From the cell containing the given text, extract its center point as [X, Y] coordinate. 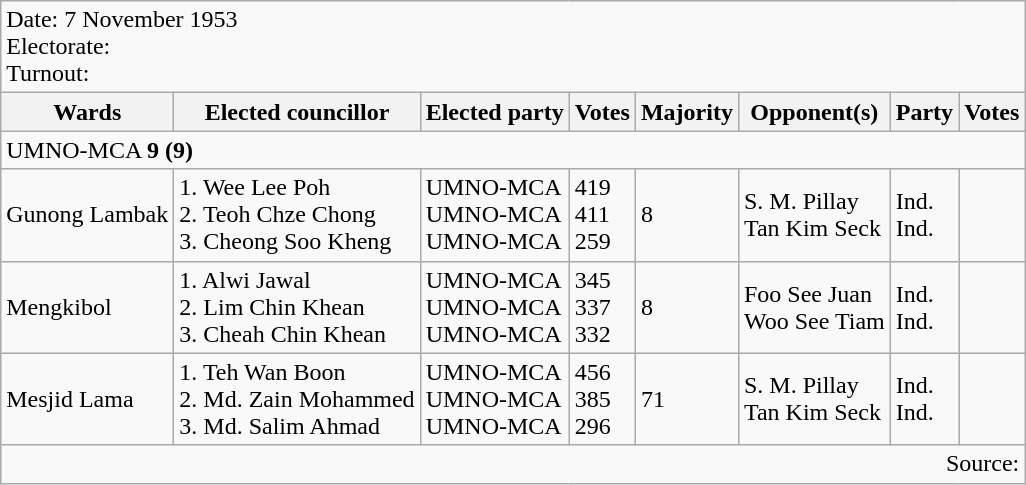
Opponent(s) [814, 112]
Elected party [494, 112]
419411259 [602, 215]
Elected councillor [297, 112]
UMNO-MCA 9 (9) [513, 150]
Majority [686, 112]
1. Teh Wan Boon2. Md. Zain Mohammed3. Md. Salim Ahmad [297, 399]
Date: 7 November 1953Electorate: Turnout: [513, 47]
1. Alwi Jawal2. Lim Chin Khean3. Cheah Chin Khean [297, 307]
Source: [513, 464]
Mengkibol [88, 307]
1. Wee Lee Poh2. Teoh Chze Chong3. Cheong Soo Kheng [297, 215]
Mesjid Lama [88, 399]
456385296 [602, 399]
Gunong Lambak [88, 215]
Wards [88, 112]
Foo See JuanWoo See Tiam [814, 307]
71 [686, 399]
345337332 [602, 307]
Party [924, 112]
